Extract the [X, Y] coordinate from the center of the cell holding the provided text.  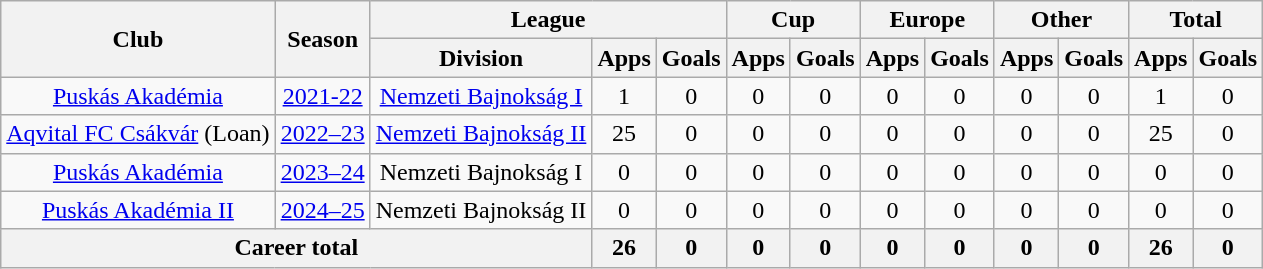
Aqvital FC Csákvár (Loan) [138, 134]
Other [1061, 20]
Cup [793, 20]
Club [138, 39]
2024–25 [322, 210]
League [548, 20]
Division [481, 58]
2022–23 [322, 134]
Career total [296, 248]
Europe [927, 20]
2023–24 [322, 172]
Puskás Akadémia II [138, 210]
Total [1196, 20]
2021-22 [322, 96]
Season [322, 39]
